Scan for the cell matching the given text and deliver its (x, y) coordinate at center. 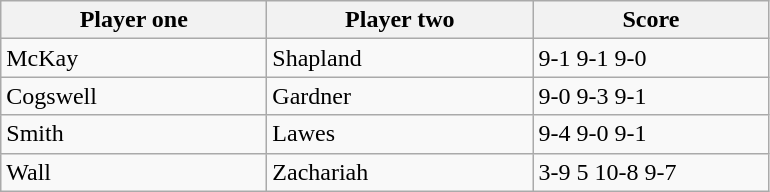
Zachariah (400, 172)
Player two (400, 20)
Shapland (400, 58)
Score (651, 20)
Player one (134, 20)
Gardner (400, 96)
McKay (134, 58)
Cogswell (134, 96)
Wall (134, 172)
Smith (134, 134)
Lawes (400, 134)
9-1 9-1 9-0 (651, 58)
9-4 9-0 9-1 (651, 134)
3-9 5 10-8 9-7 (651, 172)
9-0 9-3 9-1 (651, 96)
